For the text-containing cell, return its midpoint in (X, Y) coordinate format. 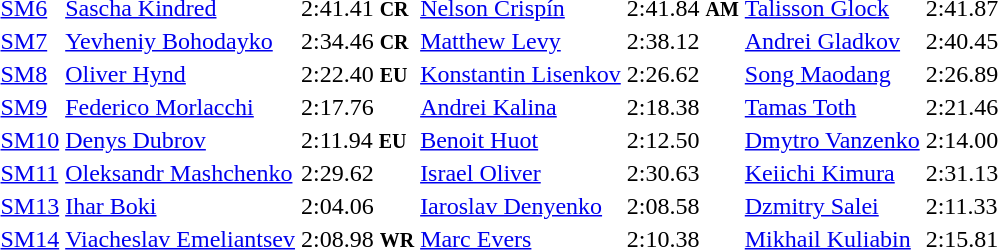
2:22.40 EU (357, 74)
2:04.06 (357, 206)
Federico Morlacchi (180, 107)
2:30.63 (682, 173)
Oleksandr Mashchenko (180, 173)
Andrei Kalina (521, 107)
Dzmitry Salei (832, 206)
Denys Dubrov (180, 140)
Yevheniy Bohodayko (180, 41)
Konstantin Lisenkov (521, 74)
Israel Oliver (521, 173)
2:29.62 (357, 173)
Benoit Huot (521, 140)
2:26.62 (682, 74)
Song Maodang (832, 74)
Ihar Boki (180, 206)
Dmytro Vanzenko (832, 140)
Matthew Levy (521, 41)
Tamas Toth (832, 107)
Oliver Hynd (180, 74)
2:12.50 (682, 140)
2:18.38 (682, 107)
Andrei Gladkov (832, 41)
2:38.12 (682, 41)
2:08.58 (682, 206)
Keiichi Kimura (832, 173)
Iaroslav Denyenko (521, 206)
2:34.46 CR (357, 41)
2:11.94 EU (357, 140)
2:17.76 (357, 107)
